Return the [x, y] coordinate for the center point of the cell that contains the specified text.  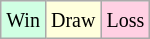
Loss [126, 20]
Draw [72, 20]
Win [24, 20]
